Capture the cell that displays the provided text and extract its (x, y) central coordinate. 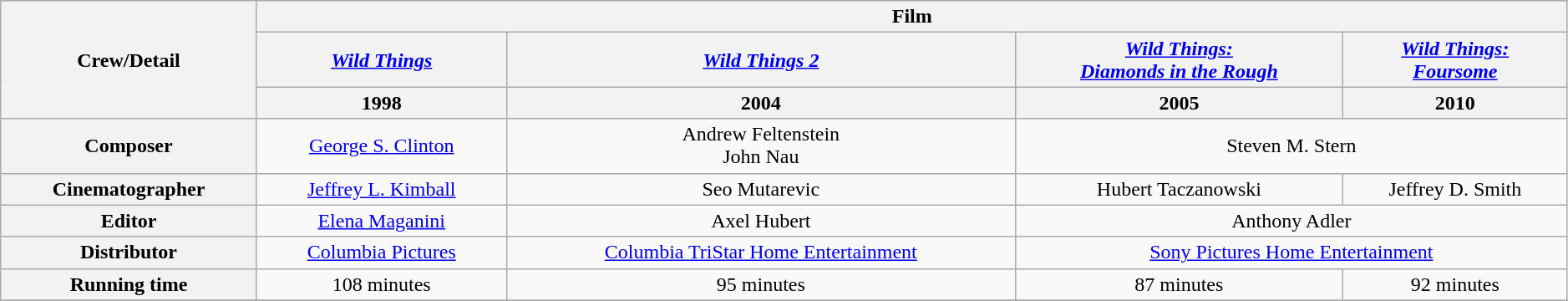
Axel Hubert (760, 221)
Film (912, 17)
Jeffrey L. Kimball (381, 189)
1998 (381, 103)
Hubert Taczanowski (1179, 189)
Composer (129, 145)
Sony Pictures Home Entertainment (1291, 253)
Columbia TriStar Home Entertainment (760, 253)
Cinematographer (129, 189)
Wild Things: Foursome (1455, 60)
2004 (760, 103)
87 minutes (1179, 284)
Running time (129, 284)
Elena Maganini (381, 221)
Crew/Detail (129, 60)
Wild Things 2 (760, 60)
2010 (1455, 103)
Andrew FeltensteinJohn Nau (760, 145)
Steven M. Stern (1291, 145)
Editor (129, 221)
2005 (1179, 103)
Anthony Adler (1291, 221)
Distributor (129, 253)
92 minutes (1455, 284)
Columbia Pictures (381, 253)
Wild Things (381, 60)
Wild Things: Diamonds in the Rough (1179, 60)
95 minutes (760, 284)
George S. Clinton (381, 145)
Jeffrey D. Smith (1455, 189)
108 minutes (381, 284)
Seo Mutarevic (760, 189)
